Provide the [x, y] coordinate of the cell's center where the given text is located.  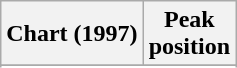
Peakposition [189, 34]
Chart (1997) [72, 34]
